Extract the [X, Y] coordinate from the center of the cell holding the provided text.  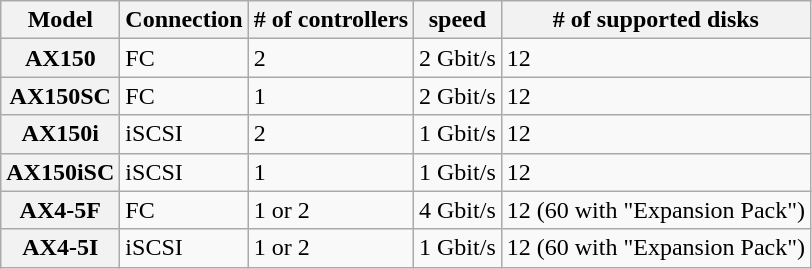
4 Gbit/s [458, 210]
AX150iSC [60, 172]
Model [60, 20]
speed [458, 20]
# of controllers [330, 20]
# of supported disks [656, 20]
Connection [184, 20]
AX150SC [60, 96]
AX150 [60, 58]
AX4-5I [60, 248]
AX4-5F [60, 210]
AX150i [60, 134]
